For the text-containing cell, return its midpoint in [X, Y] coordinate format. 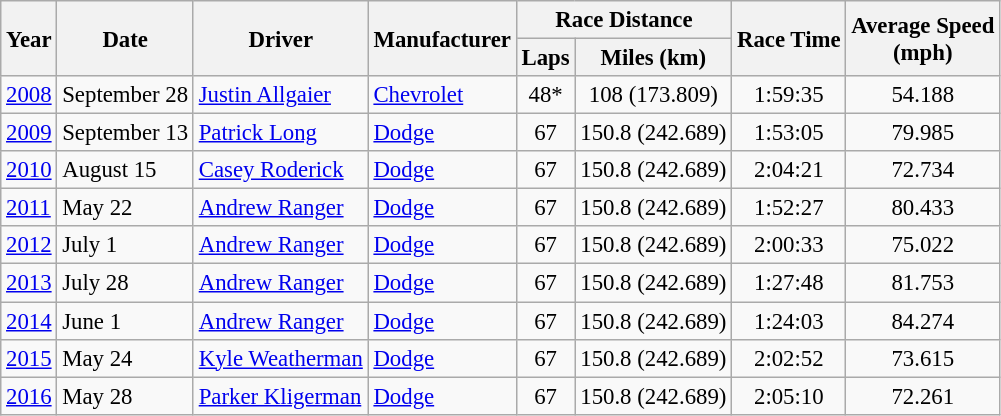
2012 [29, 245]
Parker Kligerman [280, 396]
75.022 [923, 245]
79.985 [923, 133]
September 13 [125, 133]
2013 [29, 283]
2:04:21 [789, 170]
1:59:35 [789, 95]
Patrick Long [280, 133]
May 24 [125, 358]
Average Speed(mph) [923, 38]
August 15 [125, 170]
Kyle Weatherman [280, 358]
2014 [29, 321]
June 1 [125, 321]
108 (173.809) [654, 95]
Year [29, 38]
Miles (km) [654, 58]
2009 [29, 133]
May 28 [125, 396]
Laps [546, 58]
Race Distance [624, 20]
1:53:05 [789, 133]
2:00:33 [789, 245]
Casey Roderick [280, 170]
73.615 [923, 358]
Race Time [789, 38]
2011 [29, 208]
72.734 [923, 170]
September 28 [125, 95]
2:05:10 [789, 396]
May 22 [125, 208]
Justin Allgaier [280, 95]
84.274 [923, 321]
2:02:52 [789, 358]
2010 [29, 170]
1:52:27 [789, 208]
July 28 [125, 283]
2008 [29, 95]
1:24:03 [789, 321]
Driver [280, 38]
81.753 [923, 283]
1:27:48 [789, 283]
48* [546, 95]
July 1 [125, 245]
2015 [29, 358]
Date [125, 38]
Manufacturer [442, 38]
54.188 [923, 95]
Chevrolet [442, 95]
80.433 [923, 208]
72.261 [923, 396]
2016 [29, 396]
